Determine the [x, y] coordinate at the center of the cell enclosing the given text.  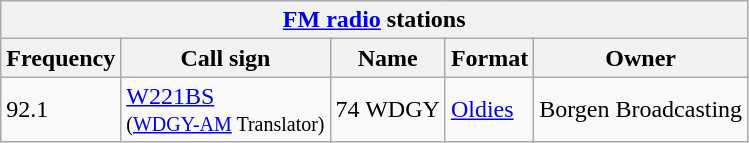
Format [489, 58]
92.1 [61, 110]
Owner [641, 58]
FM radio stations [374, 20]
Call sign [226, 58]
Name [388, 58]
Borgen Broadcasting [641, 110]
W221BS(WDGY-AM Translator) [226, 110]
Frequency [61, 58]
74 WDGY [388, 110]
Oldies [489, 110]
